Search for the cell housing the specified text and yield its (X, Y) center coordinate. 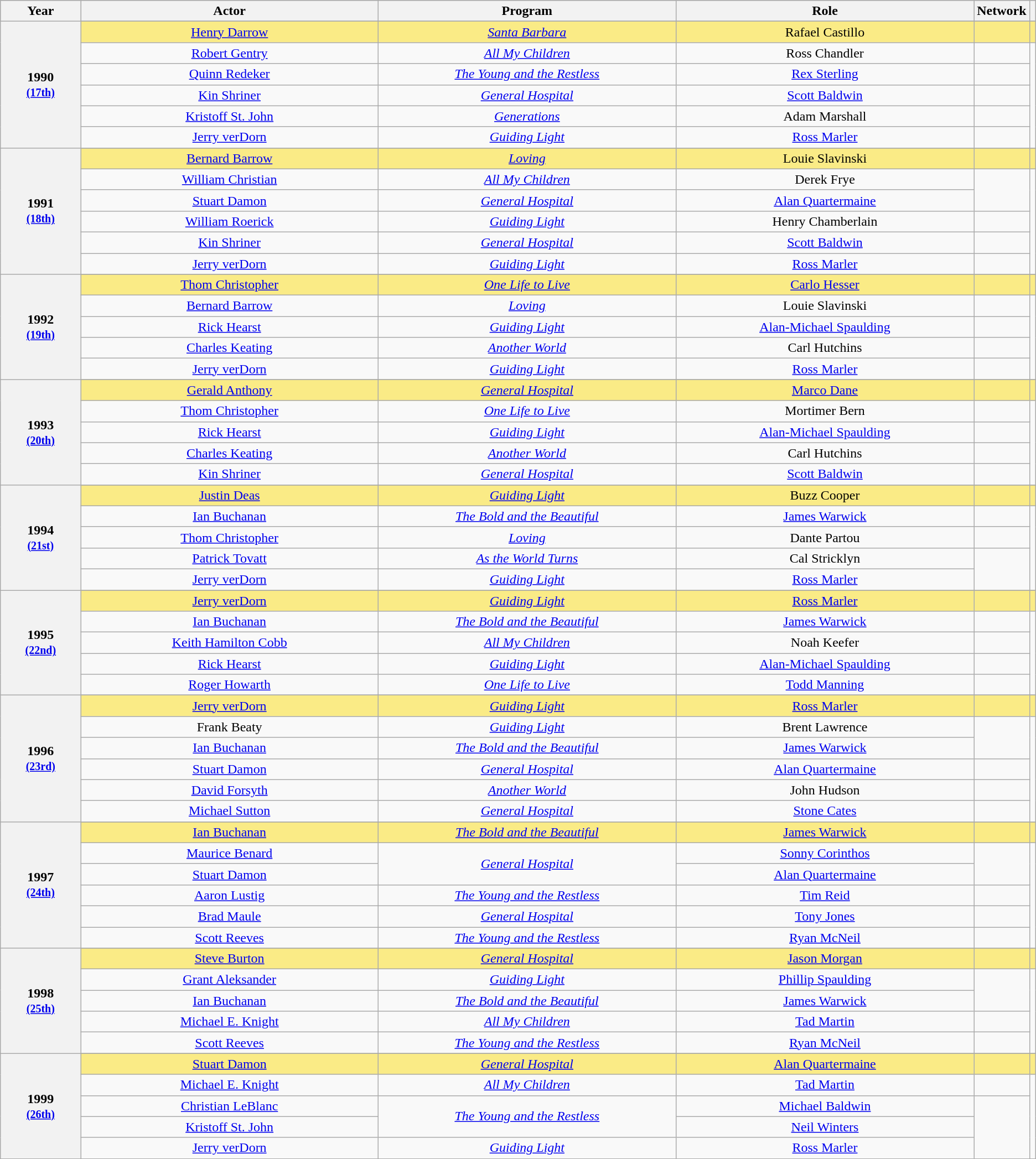
Patrick Tovatt (230, 558)
Tim Reid (825, 895)
Ross Chandler (825, 53)
Cal Stricklyn (825, 558)
Brad Maule (230, 916)
Michael Baldwin (825, 1106)
1990 (17th) (41, 85)
1994 (21st) (41, 537)
1991 (18th) (41, 211)
Rafael Castillo (825, 32)
Role (825, 11)
Roger Howarth (230, 685)
Quinn Redeker (230, 74)
Justin Deas (230, 495)
John Hudson (825, 790)
1995 (22nd) (41, 642)
Sonny Corinthos (825, 853)
Steve Burton (230, 959)
William Roerick (230, 221)
Jason Morgan (825, 959)
William Christian (230, 179)
Buzz Cooper (825, 495)
1997 (24th) (41, 885)
Keith Hamilton Cobb (230, 643)
Maurice Benard (230, 853)
Actor (230, 11)
Phillip Spaulding (825, 980)
1993 (20th) (41, 432)
Mortimer Bern (825, 411)
Adam Marshall (825, 116)
1999 (26th) (41, 1106)
Henry Chamberlain (825, 221)
Carlo Hesser (825, 285)
1998 (25th) (41, 1001)
Program (527, 11)
David Forsyth (230, 790)
Marco Dane (825, 390)
1996 (23rd) (41, 758)
Rex Sterling (825, 74)
Dante Partou (825, 537)
As the World Turns (527, 558)
Aaron Lustig (230, 895)
Michael Sutton (230, 811)
Robert Gentry (230, 53)
Tony Jones (825, 916)
Frank Beaty (230, 727)
Derek Frye (825, 179)
Gerald Anthony (230, 390)
Neil Winters (825, 1127)
Christian LeBlanc (230, 1106)
Santa Barbara (527, 32)
Noah Keefer (825, 643)
Stone Cates (825, 811)
1992 (19th) (41, 327)
Year (41, 11)
Brent Lawrence (825, 727)
Todd Manning (825, 685)
Grant Aleksander (230, 980)
Network (1002, 11)
Henry Darrow (230, 32)
Generations (527, 116)
